Identify which cell holds the provided text, then report its [X, Y] central coordinate. 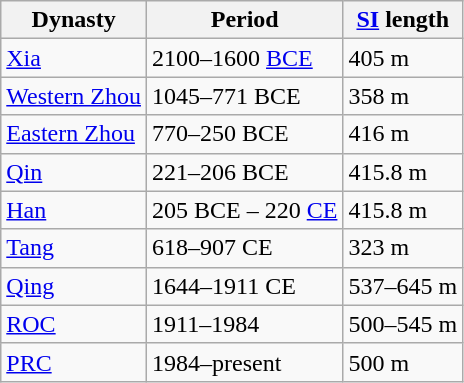
537–645 m [403, 286]
Han [74, 210]
PRC [74, 362]
Xia [74, 58]
Qing [74, 286]
405 m [403, 58]
416 m [403, 134]
1984–present [245, 362]
Tang [74, 248]
1911–1984 [245, 324]
1644–1911 CE [245, 286]
2100–1600 BCE [245, 58]
SI length [403, 20]
500 m [403, 362]
Dynasty [74, 20]
1045–771 BCE [245, 96]
Qin [74, 172]
770–250 BCE [245, 134]
Period [245, 20]
618–907 CE [245, 248]
221–206 BCE [245, 172]
500–545 m [403, 324]
Eastern Zhou [74, 134]
Western Zhou [74, 96]
323 m [403, 248]
358 m [403, 96]
205 BCE – 220 CE [245, 210]
ROC [74, 324]
